Output the [X, Y] coordinate of the center of the cell containing the given text.  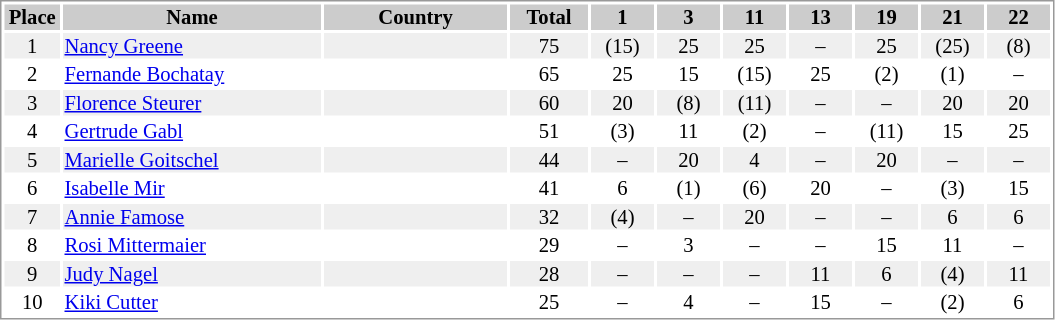
22 [1018, 17]
5 [32, 160]
51 [549, 131]
44 [549, 160]
Total [549, 17]
75 [549, 46]
Country [416, 17]
Florence Steurer [192, 103]
41 [549, 189]
Marielle Goitschel [192, 160]
2 [32, 75]
Isabelle Mir [192, 189]
Place [32, 17]
(6) [754, 189]
Annie Famose [192, 217]
Fernande Bochatay [192, 75]
60 [549, 103]
Nancy Greene [192, 46]
Rosi Mittermaier [192, 245]
13 [820, 17]
19 [886, 17]
7 [32, 217]
65 [549, 75]
Gertrude Gabl [192, 131]
32 [549, 217]
9 [32, 274]
29 [549, 245]
Name [192, 17]
21 [952, 17]
(25) [952, 46]
Judy Nagel [192, 274]
8 [32, 245]
10 [32, 303]
28 [549, 274]
Kiki Cutter [192, 303]
